Identify which cell holds the provided text, then report its [x, y] central coordinate. 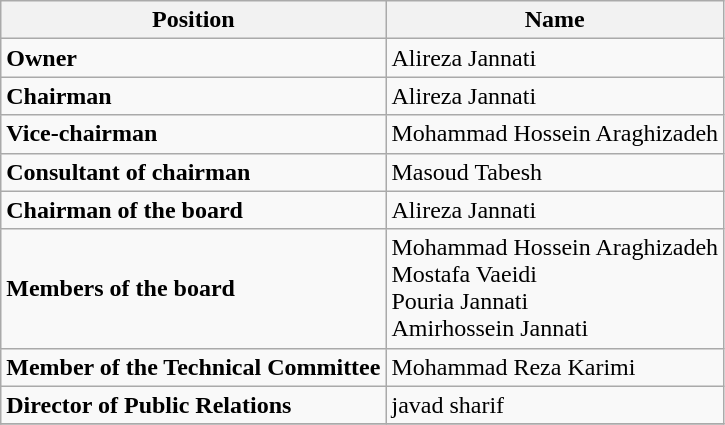
Chairman [194, 96]
Name [555, 20]
Consultant of chairman [194, 172]
Mohammad Hossein Araghizadeh [555, 134]
Mohammad Hossein Araghizadeh Mostafa Vaeidi Pouria Jannati Amirhossein Jannati [555, 288]
Owner [194, 58]
Vice-chairman [194, 134]
Chairman of the board [194, 210]
Member of the Technical Committee [194, 367]
Masoud Tabesh [555, 172]
Director of Public Relations [194, 405]
Mohammad Reza Karimi [555, 367]
javad sharif [555, 405]
Position [194, 20]
Members of the board [194, 288]
